Find where the given text appears and provide that cell's center as (x, y) coordinate. 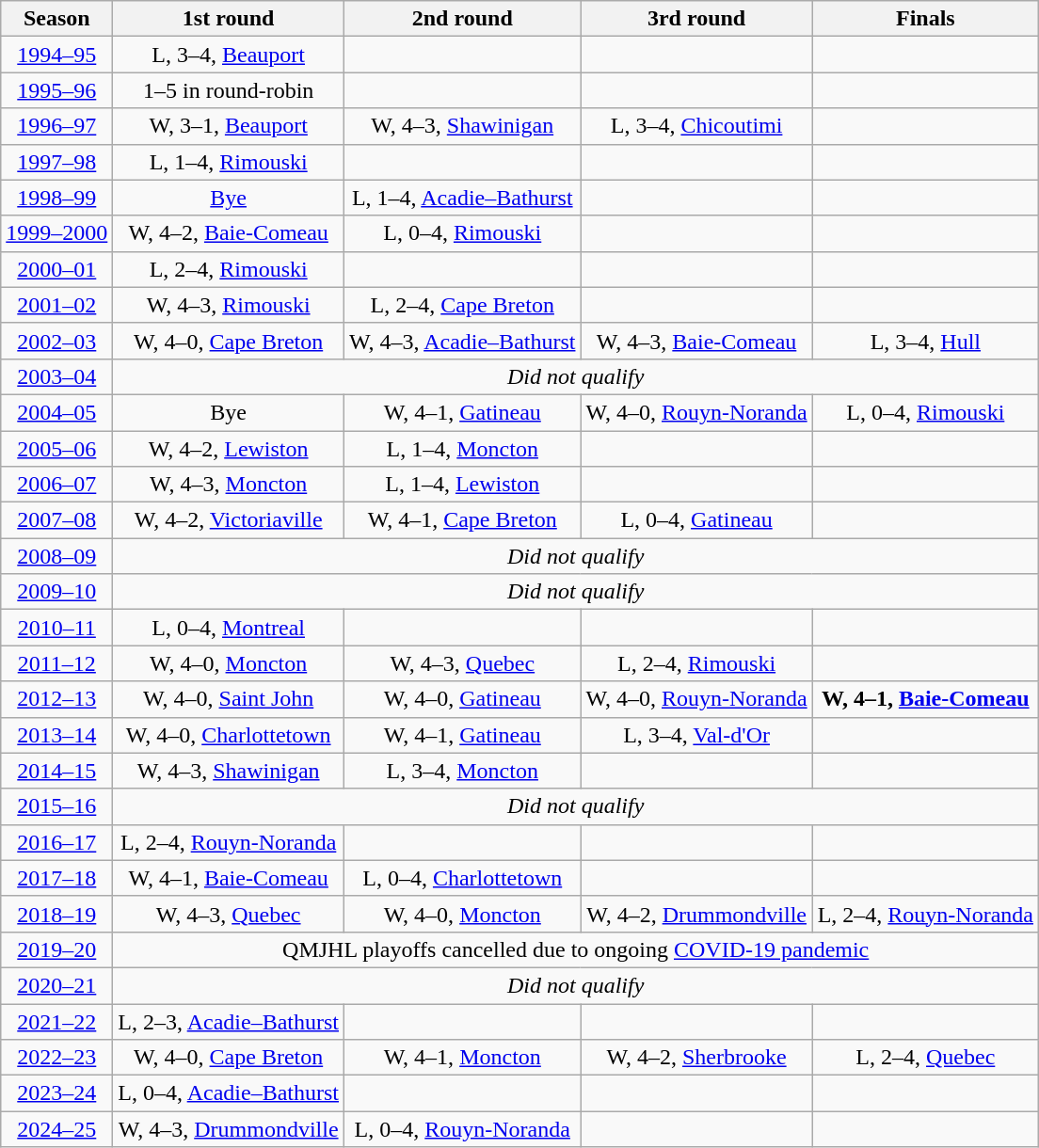
L, 1–4, Rimouski (229, 162)
W, 4–2, Victoriaville (229, 520)
1st round (229, 19)
2010–11 (56, 628)
W, 4–2, Sherbrooke (696, 1058)
L, 1–4, Acadie–Bathurst (463, 198)
W, 4–2, Lewiston (229, 449)
W, 4–0, Charlottetown (229, 735)
L, 0–4, Charlottetown (463, 878)
2011–12 (56, 663)
L, 1–4, Lewiston (463, 485)
2018–19 (56, 914)
2020–21 (56, 985)
2021–22 (56, 1021)
W, 4–3, Drummondville (229, 1129)
L, 3–4, Val-d'Or (696, 735)
W, 4–3, Rimouski (229, 305)
2017–18 (56, 878)
W, 4–3, Acadie–Bathurst (463, 341)
L, 0–4, Montreal (229, 628)
QMJHL playoffs cancelled due to ongoing COVID-19 pandemic (576, 949)
L, 2–4, Quebec (925, 1058)
2019–20 (56, 949)
2nd round (463, 19)
2014–15 (56, 771)
W, 3–1, Beauport (229, 126)
2016–17 (56, 842)
1996–97 (56, 126)
2005–06 (56, 449)
L, 0–4, Gatineau (696, 520)
2015–16 (56, 806)
W, 4–0, Gatineau (463, 699)
L, 3–4, Hull (925, 341)
Finals (925, 19)
L, 1–4, Moncton (463, 449)
2002–03 (56, 341)
1994–95 (56, 55)
L, 0–4, Rouyn-Noranda (463, 1129)
L, 3–4, Moncton (463, 771)
L, 3–4, Chicoutimi (696, 126)
Season (56, 19)
W, 4–1, Cape Breton (463, 520)
W, 4–3, Moncton (229, 485)
1995–96 (56, 90)
3rd round (696, 19)
2006–07 (56, 485)
L, 2–3, Acadie–Bathurst (229, 1021)
W, 4–3, Baie-Comeau (696, 341)
2023–24 (56, 1093)
2009–10 (56, 592)
2013–14 (56, 735)
2024–25 (56, 1129)
W, 4–0, Saint John (229, 699)
W, 4–2, Drummondville (696, 914)
1997–98 (56, 162)
2001–02 (56, 305)
1–5 in round-robin (229, 90)
2007–08 (56, 520)
2000–01 (56, 269)
1999–2000 (56, 233)
1998–99 (56, 198)
L, 2–4, Cape Breton (463, 305)
2003–04 (56, 376)
W, 4–1, Moncton (463, 1058)
2012–13 (56, 699)
2004–05 (56, 412)
L, 0–4, Acadie–Bathurst (229, 1093)
2008–09 (56, 556)
2022–23 (56, 1058)
W, 4–2, Baie-Comeau (229, 233)
L, 3–4, Beauport (229, 55)
